Locate the cell with the specified text and output its [X, Y] center coordinate. 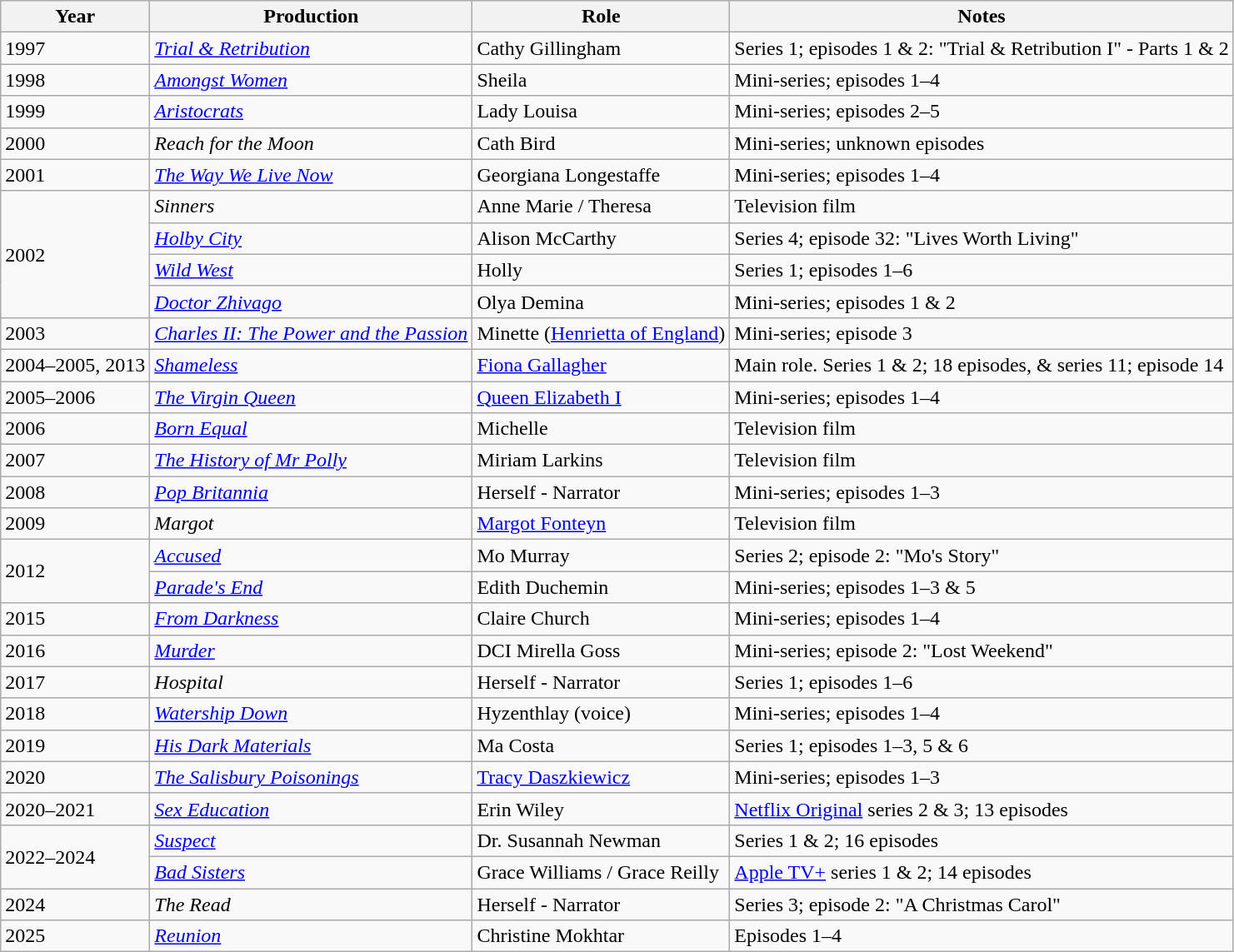
Edith Duchemin [602, 587]
2019 [75, 745]
Series 2; episode 2: "Mo's Story" [982, 556]
2012 [75, 571]
Mo Murray [602, 556]
Main role. Series 1 & 2; 18 episodes, & series 11; episode 14 [982, 365]
Miriam Larkins [602, 461]
Sinners [312, 207]
Georgiana Longestaffe [602, 175]
From Darkness [312, 619]
Mini-series; episode 2: "Lost Weekend" [982, 650]
Netflix Original series 2 & 3; 13 episodes [982, 809]
2005–2006 [75, 397]
Episodes 1–4 [982, 936]
Suspect [312, 840]
2024 [75, 904]
Year [75, 17]
Lady Louisa [602, 112]
The Way We Live Now [312, 175]
2001 [75, 175]
His Dark Materials [312, 745]
2025 [75, 936]
Role [602, 17]
Grace Williams / Grace Reilly [602, 872]
Sex Education [312, 809]
Reunion [312, 936]
Fiona Gallagher [602, 365]
Mini-series; episodes 1 & 2 [982, 302]
Holby City [312, 238]
Parade's End [312, 587]
Claire Church [602, 619]
2020 [75, 777]
Series 1 & 2; 16 episodes [982, 840]
Margot Fonteyn [602, 524]
The Read [312, 904]
1997 [75, 48]
Shameless [312, 365]
1999 [75, 112]
Series 1; episodes 1–3, 5 & 6 [982, 745]
Erin Wiley [602, 809]
2017 [75, 682]
Mini-series; episodes 2–5 [982, 112]
Born Equal [312, 429]
Ma Costa [602, 745]
2004–2005, 2013 [75, 365]
2006 [75, 429]
Series 1; episodes 1 & 2: "Trial & Retribution I" - Parts 1 & 2 [982, 48]
Bad Sisters [312, 872]
Alison McCarthy [602, 238]
1998 [75, 80]
2000 [75, 143]
Minette (Henrietta of England) [602, 333]
Mini-series; unknown episodes [982, 143]
The History of Mr Polly [312, 461]
Charles II: The Power and the Passion [312, 333]
Trial & Retribution [312, 48]
Notes [982, 17]
Margot [312, 524]
Cathy Gillingham [602, 48]
Apple TV+ series 1 & 2; 14 episodes [982, 872]
Olya Demina [602, 302]
Pop Britannia [312, 492]
2015 [75, 619]
Reach for the Moon [312, 143]
Accused [312, 556]
Anne Marie / Theresa [602, 207]
Hyzenthlay (voice) [602, 714]
Christine Mokhtar [602, 936]
Aristocrats [312, 112]
2003 [75, 333]
Hospital [312, 682]
Cath Bird [602, 143]
Doctor Zhivago [312, 302]
Murder [312, 650]
2016 [75, 650]
Holly [602, 270]
2022–2024 [75, 856]
2002 [75, 254]
DCI Mirella Goss [602, 650]
Watership Down [312, 714]
Mini-series; episode 3 [982, 333]
Series 3; episode 2: "A Christmas Carol" [982, 904]
Series 4; episode 32: "Lives Worth Living" [982, 238]
2009 [75, 524]
Dr. Susannah Newman [602, 840]
The Virgin Queen [312, 397]
Mini-series; episodes 1–3 & 5 [982, 587]
Tracy Daszkiewicz [602, 777]
2007 [75, 461]
Amongst Women [312, 80]
Production [312, 17]
Michelle [602, 429]
2018 [75, 714]
Wild West [312, 270]
The Salisbury Poisonings [312, 777]
Sheila [602, 80]
2020–2021 [75, 809]
Queen Elizabeth I [602, 397]
2008 [75, 492]
